Extract the [x, y] coordinate from the center of the cell holding the provided text.  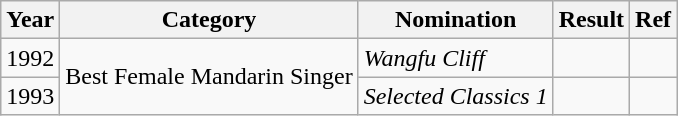
1992 [30, 58]
Best Female Mandarin Singer [209, 77]
Category [209, 20]
Nomination [456, 20]
Year [30, 20]
Wangfu Cliff [456, 58]
1993 [30, 96]
Ref [654, 20]
Result [591, 20]
Selected Classics 1 [456, 96]
